For the text-containing cell, return its midpoint in [X, Y] coordinate format. 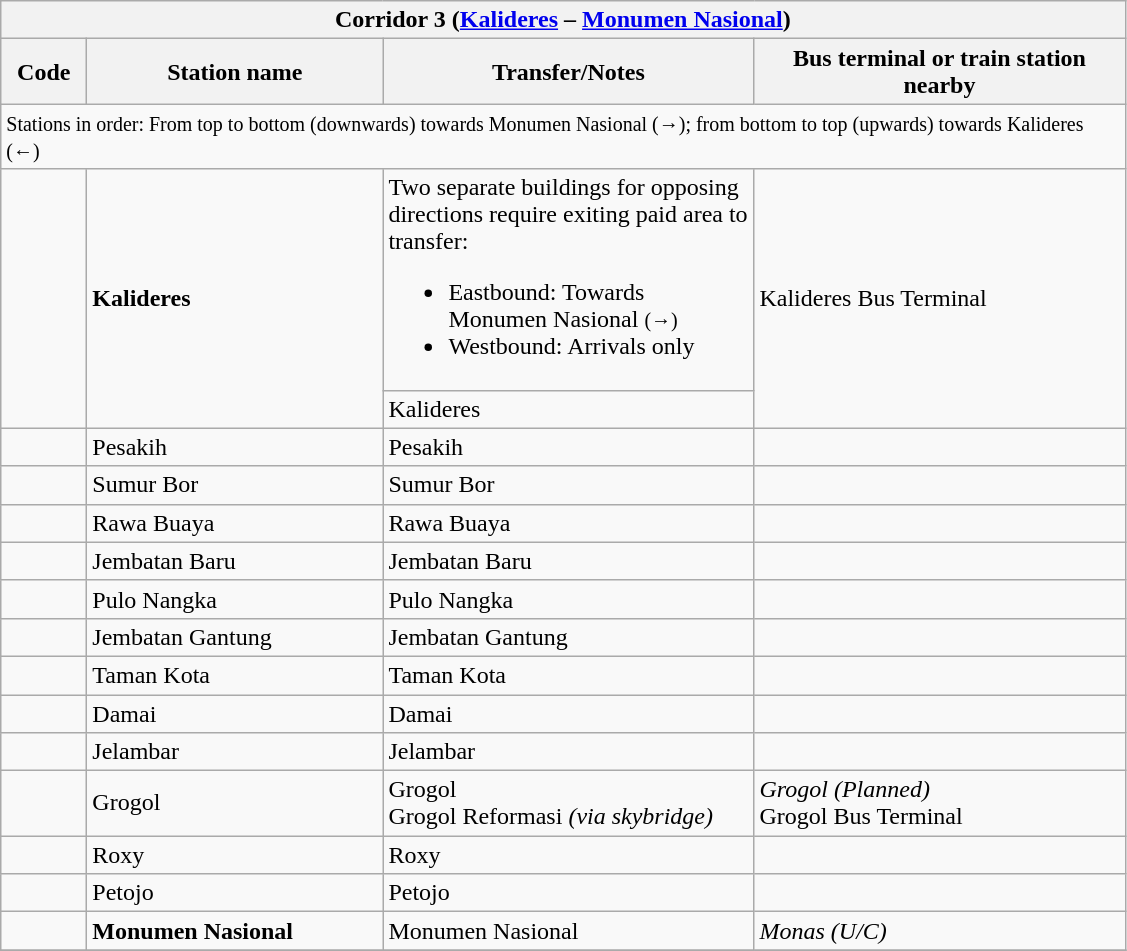
Monas (U/C) [940, 931]
Bus terminal or train station nearby [940, 72]
Station name [235, 72]
Grogol [235, 804]
Two separate buildings for opposing directions require exiting paid area to transfer:Eastbound: Towards Monumen Nasional (→)Westbound: Arrivals only [568, 280]
Stations in order: From top to bottom (downwards) towards Monumen Nasional (→); from bottom to top (upwards) towards Kalideres (←) [563, 136]
Corridor 3 (Kalideres – Monumen Nasional) [563, 20]
Transfer/Notes [568, 72]
Code [44, 72]
Grogol Grogol Reformasi (via skybridge) [568, 804]
Kalideres Bus Terminal [940, 298]
Grogol (Planned) Grogol Bus Terminal [940, 804]
